Detect which cell encompasses the target text, then output its [X, Y] center coordinate. 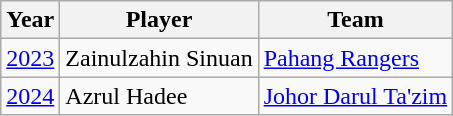
Team [356, 20]
Player [159, 20]
Year [30, 20]
Pahang Rangers [356, 58]
2024 [30, 96]
2023 [30, 58]
Azrul Hadee [159, 96]
Johor Darul Ta'zim [356, 96]
Zainulzahin Sinuan [159, 58]
